Determine the [X, Y] coordinate at the center of the cell enclosing the given text.  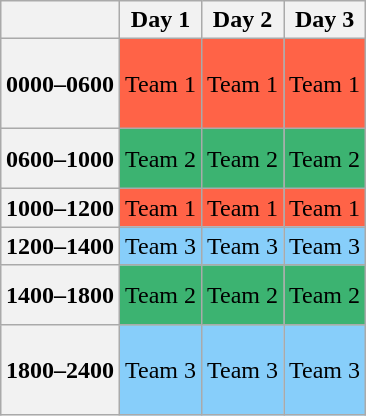
1800–2400 [60, 370]
Day 2 [243, 20]
Day 1 [160, 20]
Day 3 [325, 20]
1200–1400 [60, 246]
0600–1000 [60, 159]
0000–0600 [60, 84]
1000–1200 [60, 208]
1400–1800 [60, 295]
